Scan for the cell matching the given text and deliver its (x, y) coordinate at center. 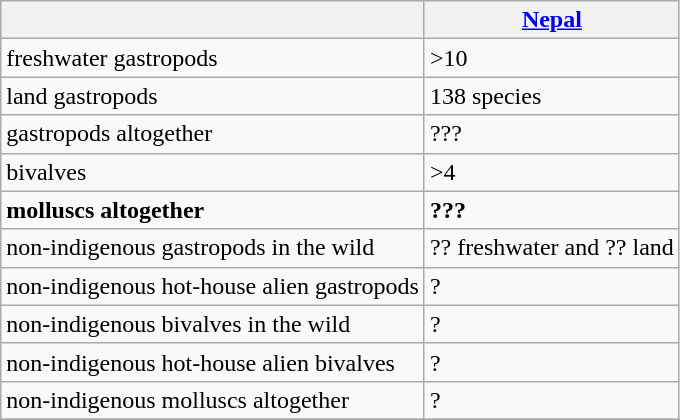
>4 (552, 172)
non-indigenous gastropods in the wild (213, 248)
gastropods altogether (213, 134)
non-indigenous bivalves in the wild (213, 324)
non-indigenous molluscs altogether (213, 400)
138 species (552, 96)
non-indigenous hot-house alien bivalves (213, 362)
bivalves (213, 172)
molluscs altogether (213, 210)
?? freshwater and ?? land (552, 248)
non-indigenous hot-house alien gastropods (213, 286)
>10 (552, 58)
Nepal (552, 20)
land gastropods (213, 96)
freshwater gastropods (213, 58)
